Identify which cell holds the provided text, then report its [X, Y] central coordinate. 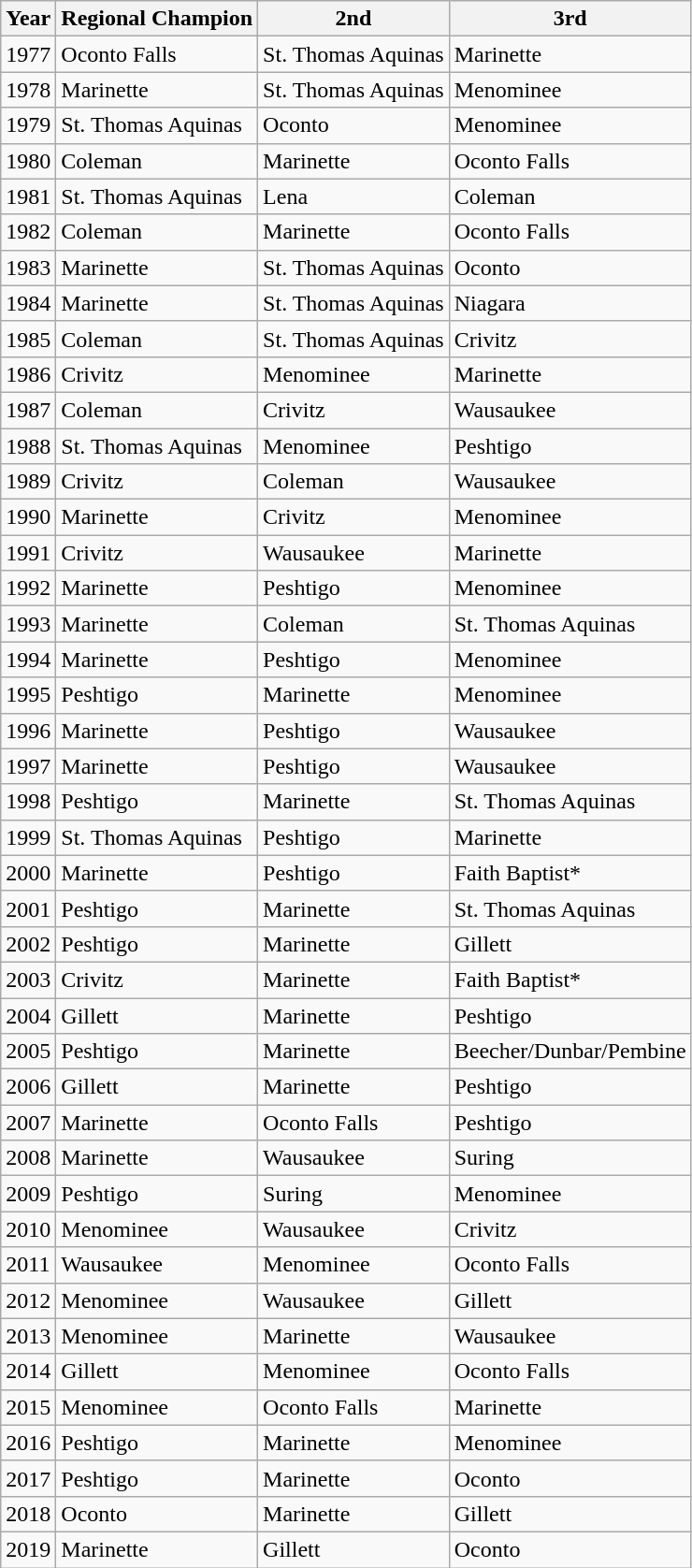
2002 [28, 944]
1983 [28, 268]
3rd [570, 19]
1990 [28, 517]
1977 [28, 54]
1988 [28, 446]
2nd [353, 19]
2006 [28, 1087]
2014 [28, 1372]
1997 [28, 766]
2011 [28, 1265]
2010 [28, 1229]
2017 [28, 1478]
2000 [28, 873]
1986 [28, 374]
2018 [28, 1514]
1995 [28, 695]
1998 [28, 802]
2015 [28, 1407]
2001 [28, 908]
Year [28, 19]
2005 [28, 1052]
2008 [28, 1158]
Regional Champion [157, 19]
1991 [28, 553]
1981 [28, 196]
2009 [28, 1194]
2016 [28, 1443]
1996 [28, 731]
1993 [28, 624]
Niagara [570, 303]
2012 [28, 1300]
1979 [28, 125]
2019 [28, 1549]
1978 [28, 90]
2004 [28, 1015]
1987 [28, 410]
2003 [28, 980]
1999 [28, 837]
1982 [28, 232]
1984 [28, 303]
1980 [28, 161]
2007 [28, 1123]
2013 [28, 1336]
1985 [28, 339]
1994 [28, 660]
Beecher/Dunbar/Pembine [570, 1052]
1992 [28, 588]
Lena [353, 196]
1989 [28, 482]
